From the cell containing the given text, extract its center point as (X, Y) coordinate. 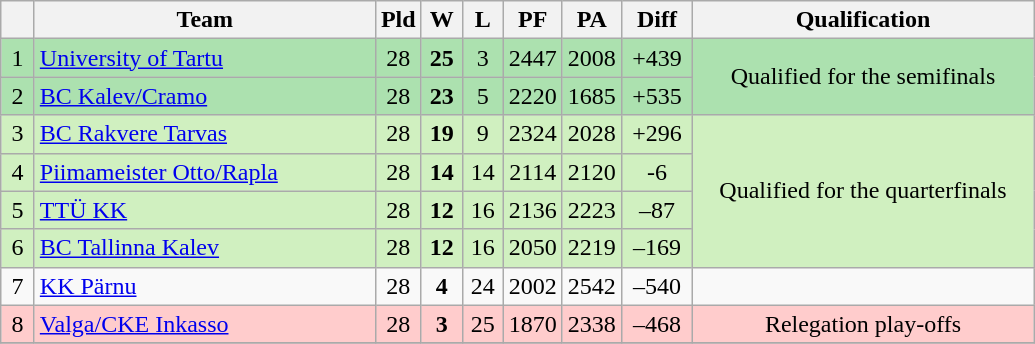
Valga/CKE Inkasso (204, 324)
TTÜ KK (204, 210)
2008 (592, 58)
BC Kalev/Cramo (204, 96)
–468 (656, 324)
–169 (656, 248)
PF (532, 20)
2120 (592, 172)
L (482, 20)
–540 (656, 286)
+535 (656, 96)
7 (18, 286)
2114 (532, 172)
2136 (532, 210)
2028 (592, 134)
1685 (592, 96)
Pld (398, 20)
2324 (532, 134)
2447 (532, 58)
2220 (532, 96)
University of Tartu (204, 58)
1870 (532, 324)
2050 (532, 248)
-6 (656, 172)
8 (18, 324)
Qualification (862, 20)
KK Pärnu (204, 286)
9 (482, 134)
+439 (656, 58)
–87 (656, 210)
19 (442, 134)
+296 (656, 134)
BC Rakvere Tarvas (204, 134)
Qualified for the quarterfinals (862, 191)
Relegation play-offs (862, 324)
23 (442, 96)
2 (18, 96)
2219 (592, 248)
6 (18, 248)
2002 (532, 286)
24 (482, 286)
1 (18, 58)
BC Tallinna Kalev (204, 248)
2223 (592, 210)
Diff (656, 20)
W (442, 20)
2338 (592, 324)
Qualified for the semifinals (862, 77)
Team (204, 20)
PA (592, 20)
Piimameister Otto/Rapla (204, 172)
2542 (592, 286)
